Scan for the cell matching the given text and deliver its (x, y) coordinate at center. 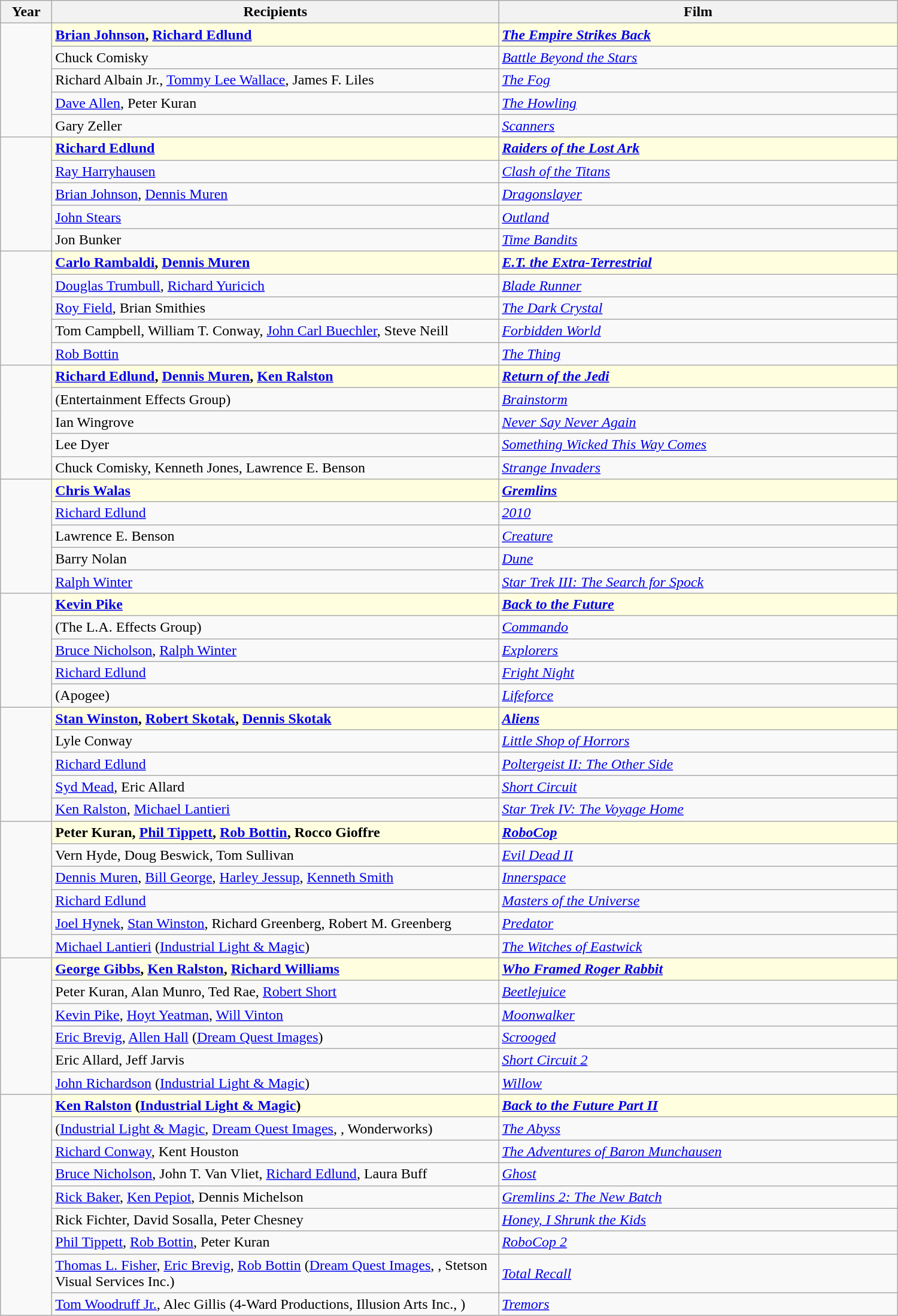
The Fog (698, 80)
The Witches of Eastwick (698, 946)
Scanners (698, 126)
Outland (698, 217)
Joel Hynek, Stan Winston, Richard Greenberg, Robert M. Greenberg (275, 923)
Tom Campbell, William T. Conway, John Carl Buechler, Steve Neill (275, 331)
Lifeforce (698, 696)
Lawrence E. Benson (275, 536)
Peter Kuran, Alan Munro, Ted Rae, Robert Short (275, 991)
Aliens (698, 718)
Chuck Comisky, Kenneth Jones, Lawrence E. Benson (275, 468)
Michael Lantieri (Industrial Light & Magic) (275, 946)
Beetlejuice (698, 991)
Total Recall (698, 1273)
Something Wicked This Way Comes (698, 445)
Back to the Future (698, 604)
Chris Walas (275, 490)
The Adventures of Baron Munchausen (698, 1151)
Film (698, 12)
Brian Johnson, Richard Edlund (275, 35)
Ken Ralston (Industrial Light & Magic) (275, 1106)
John Stears (275, 217)
Dave Allen, Peter Kuran (275, 103)
Predator (698, 923)
Lee Dyer (275, 445)
(Entertainment Effects Group) (275, 399)
Bruce Nicholson, John T. Van Vliet, Richard Edlund, Laura Buff (275, 1174)
Return of the Jedi (698, 377)
Short Circuit (698, 787)
The Empire Strikes Back (698, 35)
Strange Invaders (698, 468)
Evil Dead II (698, 855)
The Abyss (698, 1129)
Brainstorm (698, 399)
Eric Brevig, Allen Hall (Dream Quest Images) (275, 1038)
Time Bandits (698, 239)
Roy Field, Brian Smithies (275, 308)
Innerspace (698, 878)
Bruce Nicholson, Ralph Winter (275, 650)
Rick Fichter, David Sosalla, Peter Chesney (275, 1220)
Richard Edlund, Dennis Muren, Ken Ralston (275, 377)
Vern Hyde, Doug Beswick, Tom Sullivan (275, 855)
Dune (698, 559)
Gremlins 2: The New Batch (698, 1197)
(The L.A. Effects Group) (275, 627)
Star Trek IV: The Voyage Home (698, 809)
Thomas L. Fisher, Eric Brevig, Rob Bottin (Dream Quest Images, , Stetson Visual Services Inc.) (275, 1273)
The Dark Crystal (698, 308)
Dragonslayer (698, 194)
Chuck Comisky (275, 57)
Ralph Winter (275, 581)
Gremlins (698, 490)
Eric Allard, Jeff Jarvis (275, 1060)
Willow (698, 1083)
Blade Runner (698, 286)
Masters of the Universe (698, 900)
The Howling (698, 103)
Who Framed Roger Rabbit (698, 969)
(Apogee) (275, 696)
George Gibbs, Ken Ralston, Richard Williams (275, 969)
Peter Kuran, Phil Tippett, Rob Bottin, Rocco Gioffre (275, 832)
Never Say Never Again (698, 422)
Dennis Muren, Bill George, Harley Jessup, Kenneth Smith (275, 878)
Rob Bottin (275, 354)
Star Trek III: The Search for Spock (698, 581)
The Thing (698, 354)
Commando (698, 627)
Ray Harryhausen (275, 171)
Battle Beyond the Stars (698, 57)
Syd Mead, Eric Allard (275, 787)
Rick Baker, Ken Pepiot, Dennis Michelson (275, 1197)
Poltergeist II: The Other Side (698, 764)
Barry Nolan (275, 559)
Ghost (698, 1174)
Kevin Pike, Hoyt Yeatman, Will Vinton (275, 1015)
2010 (698, 513)
Creature (698, 536)
E.T. the Extra-Terrestrial (698, 262)
John Richardson (Industrial Light & Magic) (275, 1083)
Scrooged (698, 1038)
Kevin Pike (275, 604)
Tremors (698, 1304)
Gary Zeller (275, 126)
Brian Johnson, Dennis Muren (275, 194)
Jon Bunker (275, 239)
Forbidden World (698, 331)
Phil Tippett, Rob Bottin, Peter Kuran (275, 1242)
Moonwalker (698, 1015)
Clash of the Titans (698, 171)
Richard Conway, Kent Houston (275, 1151)
Stan Winston, Robert Skotak, Dennis Skotak (275, 718)
RoboCop (698, 832)
Carlo Rambaldi, Dennis Muren (275, 262)
Explorers (698, 650)
Year (26, 12)
Honey, I Shrunk the Kids (698, 1220)
Recipients (275, 12)
(Industrial Light & Magic, Dream Quest Images, , Wonderworks) (275, 1129)
Fright Night (698, 673)
Lyle Conway (275, 741)
Back to the Future Part II (698, 1106)
Ian Wingrove (275, 422)
Douglas Trumbull, Richard Yuricich (275, 286)
Tom Woodruff Jr., Alec Gillis (4-Ward Productions, Illusion Arts Inc., ) (275, 1304)
Richard Albain Jr., Tommy Lee Wallace, James F. Liles (275, 80)
Ken Ralston, Michael Lantieri (275, 809)
Little Shop of Horrors (698, 741)
RoboCop 2 (698, 1242)
Raiders of the Lost Ark (698, 148)
Short Circuit 2 (698, 1060)
